Output the (X, Y) coordinate of the center of the cell containing the given text.  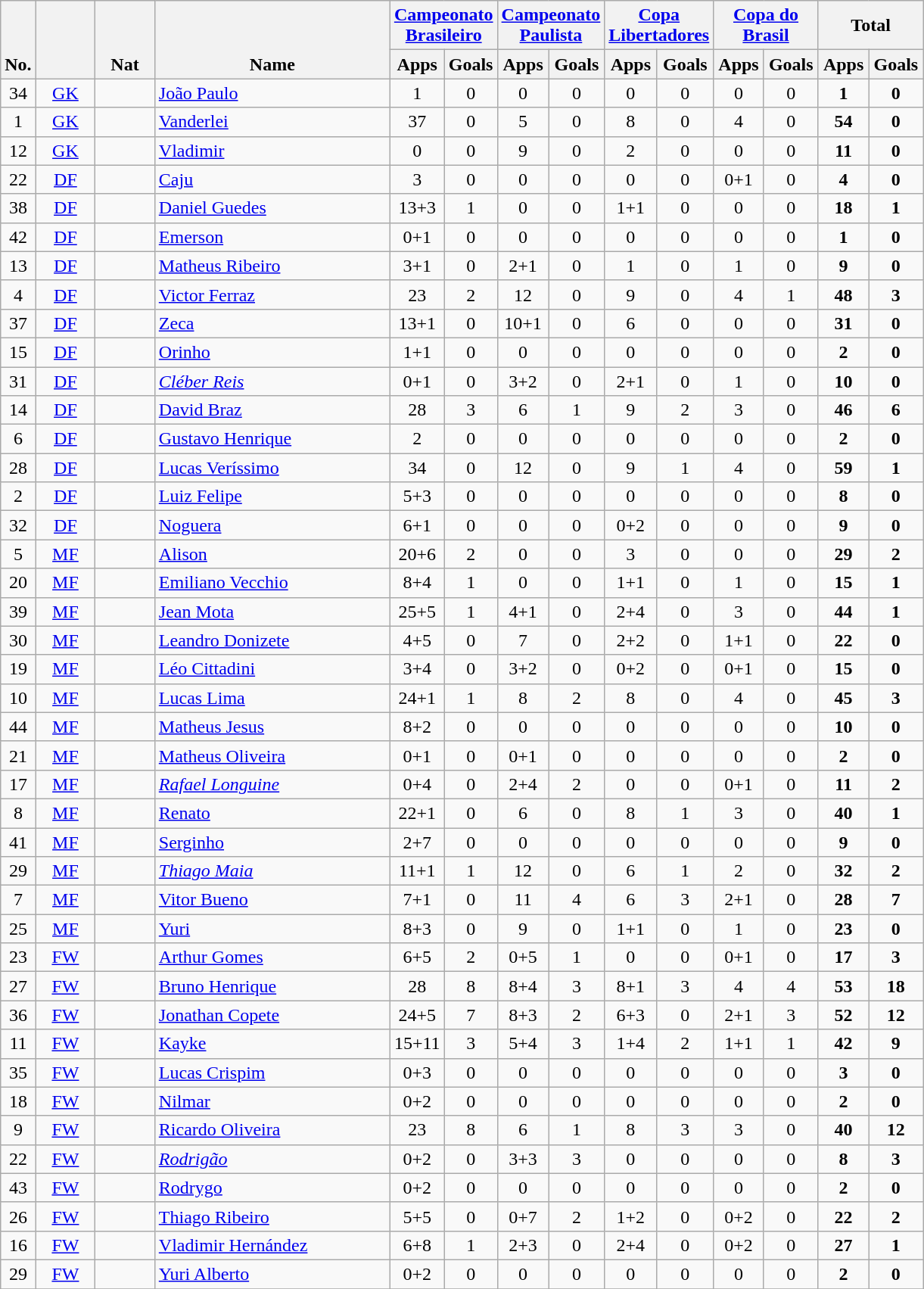
52 (843, 1015)
Matheus Jesus (272, 727)
Jean Mota (272, 612)
Luiz Felipe (272, 497)
38 (18, 208)
21 (18, 755)
Total (870, 26)
Lucas Crispim (272, 1073)
Lucas Veríssimo (272, 468)
14 (18, 410)
11+1 (417, 871)
Leandro Donizete (272, 640)
25 (18, 929)
Matheus Oliveira (272, 755)
4+1 (523, 612)
Vladimir Hernández (272, 1245)
2+3 (523, 1245)
Victor Ferraz (272, 294)
20+6 (417, 554)
Vanderlei (272, 122)
0+4 (417, 784)
48 (843, 294)
Emiliano Vecchio (272, 583)
43 (18, 1188)
Nat (126, 39)
5+5 (417, 1216)
30 (18, 640)
Ricardo Oliveira (272, 1130)
13+3 (417, 208)
Renato (272, 813)
3+4 (417, 669)
13+1 (417, 323)
0+3 (417, 1073)
41 (18, 842)
Rafael Longuine (272, 784)
Lucas Lima (272, 698)
David Braz (272, 410)
0+5 (523, 957)
Bruno Henrique (272, 986)
2+7 (417, 842)
Léo Cittadini (272, 669)
45 (843, 698)
24+1 (417, 698)
Arthur Gomes (272, 957)
João Paulo (272, 93)
10+1 (523, 323)
Caju (272, 179)
Zeca (272, 323)
8+2 (417, 727)
Alison (272, 554)
Serginho (272, 842)
Nilmar (272, 1101)
6+8 (417, 1245)
5+4 (523, 1044)
Copa do Brasil (766, 26)
3+3 (523, 1159)
59 (843, 468)
Campeonato Paulista (551, 26)
Yuri (272, 929)
1+4 (631, 1044)
20 (18, 583)
Campeonato Brasileiro (443, 26)
46 (843, 410)
6+1 (417, 525)
22+1 (417, 813)
Vitor Bueno (272, 900)
6+5 (417, 957)
Cléber Reis (272, 381)
5+3 (417, 497)
7+1 (417, 900)
Gustavo Henrique (272, 439)
24+5 (417, 1015)
1+2 (631, 1216)
Thiago Maia (272, 871)
Copa Libertadores (659, 26)
Noguera (272, 525)
Matheus Ribeiro (272, 266)
Name (272, 39)
36 (18, 1015)
2+2 (631, 640)
26 (18, 1216)
No. (18, 39)
4+5 (417, 640)
Jonathan Copete (272, 1015)
Daniel Guedes (272, 208)
53 (843, 986)
39 (18, 612)
3+1 (417, 266)
54 (843, 122)
Thiago Ribeiro (272, 1216)
0+7 (523, 1216)
8+1 (631, 986)
Yuri Alberto (272, 1274)
Rodrigão (272, 1159)
Kayke (272, 1044)
35 (18, 1073)
13 (18, 266)
6+3 (631, 1015)
Orinho (272, 352)
16 (18, 1245)
15+11 (417, 1044)
Vladimir (272, 151)
Rodrygo (272, 1188)
25+5 (417, 612)
Emerson (272, 237)
19 (18, 669)
